Locate the cell with the specified text and output its (X, Y) center coordinate. 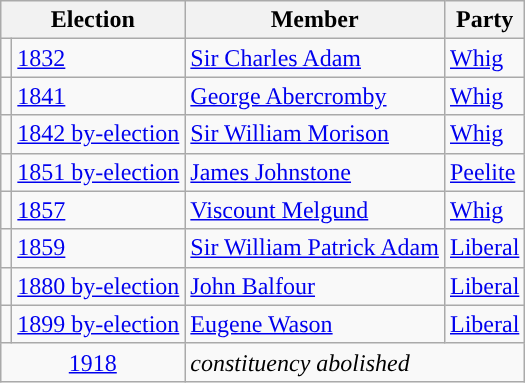
1857 (98, 210)
1841 (98, 96)
James Johnstone (315, 172)
Eugene Wason (315, 324)
Election (93, 20)
George Abercromby (315, 96)
1859 (98, 248)
Sir William Patrick Adam (315, 248)
Member (315, 20)
Sir Charles Adam (315, 58)
John Balfour (315, 286)
Sir William Morison (315, 134)
1832 (98, 58)
Viscount Melgund (315, 210)
Peelite (484, 172)
Party (484, 20)
1918 (93, 362)
constituency abolished (355, 362)
1842 by-election (98, 134)
1880 by-election (98, 286)
1899 by-election (98, 324)
1851 by-election (98, 172)
